Provide the (x, y) coordinate of the cell's center where the given text is located.  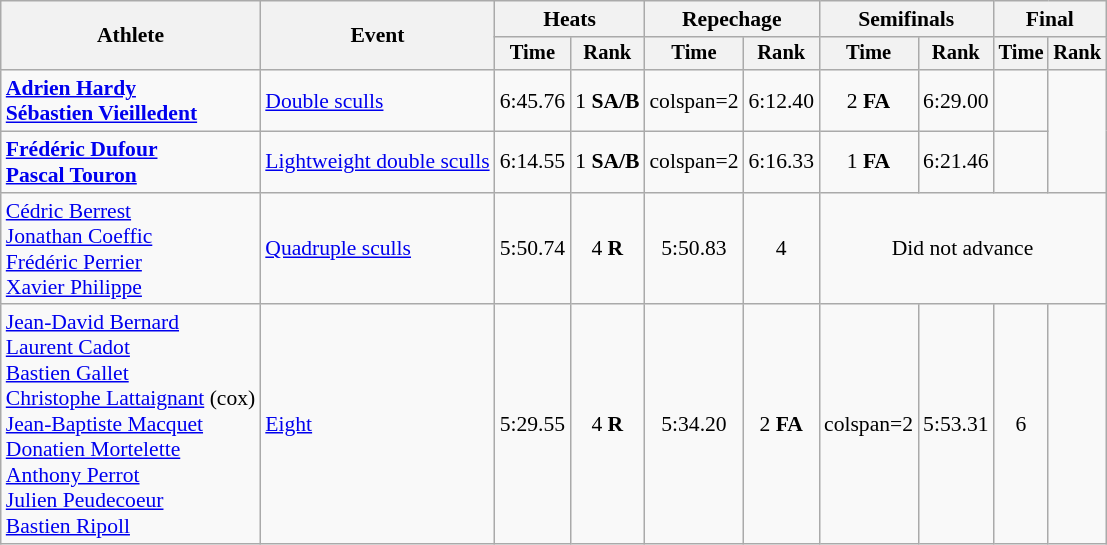
Lightweight double sculls (377, 162)
6 (1022, 425)
Athlete (131, 36)
Repechage (732, 19)
5:50.74 (532, 249)
4 (782, 249)
Eight (377, 425)
6:29.00 (956, 100)
Double sculls (377, 100)
Cédric BerrestJonathan CoefficFrédéric PerrierXavier Philippe (131, 249)
6:12.40 (782, 100)
Quadruple sculls (377, 249)
Heats (570, 19)
5:34.20 (694, 425)
6:14.55 (532, 162)
5:29.55 (532, 425)
6:21.46 (956, 162)
5:50.83 (694, 249)
5:53.31 (956, 425)
Did not advance (962, 249)
Frédéric DufourPascal Touron (131, 162)
6:16.33 (782, 162)
Final (1050, 19)
1 FA (868, 162)
Adrien HardySébastien Vieilledent (131, 100)
Semifinals (906, 19)
Event (377, 36)
6:45.76 (532, 100)
